Extract the [x, y] coordinate from the center of the cell holding the provided text.  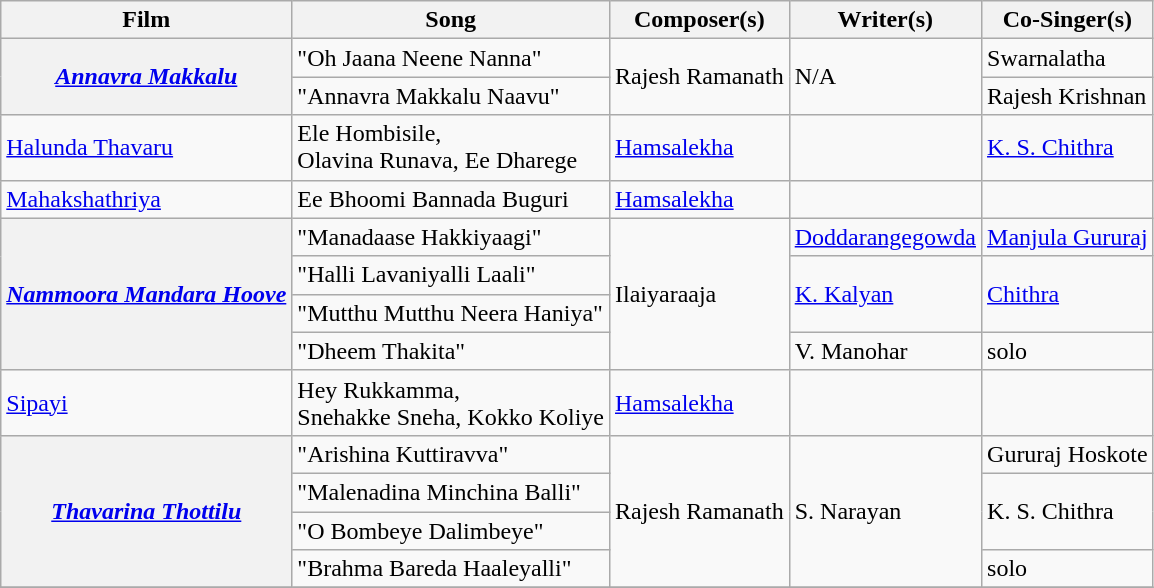
Mahakshathriya [146, 199]
Gururaj Hoskote [1068, 454]
Ee Bhoomi Bannada Buguri [451, 199]
"Oh Jaana Neene Nanna" [451, 58]
S. Narayan [885, 511]
Co-Singer(s) [1068, 20]
"Malenadina Minchina Balli" [451, 492]
Manjula Gururaj [1068, 237]
Hey Rukkamma,Snehakke Sneha, Kokko Koliye [451, 402]
Rajesh Krishnan [1068, 96]
Halunda Thavaru [146, 148]
K. Kalyan [885, 294]
Film [146, 20]
V. Manohar [885, 351]
"Brahma Bareda Haaleyalli" [451, 569]
Song [451, 20]
Sipayi [146, 402]
Nammoora Mandara Hoove [146, 294]
"Arishina Kuttiravva" [451, 454]
"Mutthu Mutthu Neera Haniya" [451, 313]
Thavarina Thottilu [146, 511]
"Halli Lavaniyalli Laali" [451, 275]
"Manadaase Hakkiyaagi" [451, 237]
Chithra [1068, 294]
Swarnalatha [1068, 58]
Doddarangegowda [885, 237]
"O Bombeye Dalimbeye" [451, 531]
Annavra Makkalu [146, 77]
Ele Hombisile,Olavina Runava, Ee Dharege [451, 148]
"Dheem Thakita" [451, 351]
Writer(s) [885, 20]
Composer(s) [699, 20]
Ilaiyaraaja [699, 294]
N/A [885, 77]
"Annavra Makkalu Naavu" [451, 96]
